For the text-containing cell, return its midpoint in [X, Y] coordinate format. 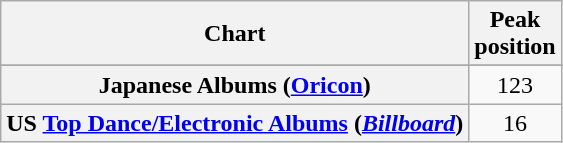
Japanese Albums (Oricon) [235, 85]
123 [515, 85]
US Top Dance/Electronic Albums (Billboard) [235, 123]
Peakposition [515, 34]
16 [515, 123]
Chart [235, 34]
